Identify which cell holds the provided text, then report its [x, y] central coordinate. 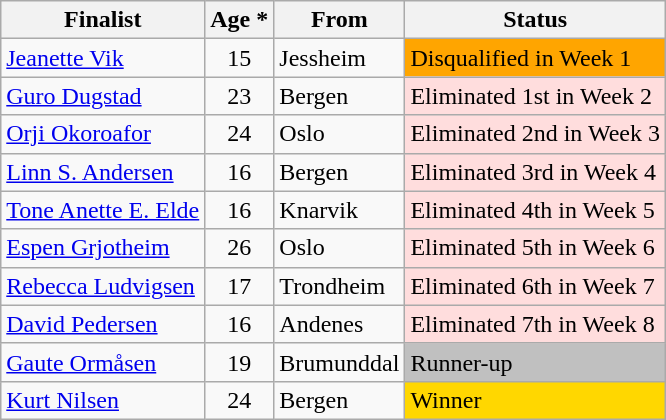
Linn S. Andersen [103, 172]
Orji Okoroafor [103, 134]
19 [240, 362]
Jessheim [340, 58]
Tone Anette E. Elde [103, 210]
Eliminated 6th in Week 7 [536, 286]
Eliminated 2nd in Week 3 [536, 134]
Eliminated 1st in Week 2 [536, 96]
Kurt Nilsen [103, 400]
Eliminated 5th in Week 6 [536, 248]
Disqualified in Week 1 [536, 58]
David Pedersen [103, 324]
Trondheim [340, 286]
Guro Dugstad [103, 96]
Winner [536, 400]
Status [536, 20]
Espen Grjotheim [103, 248]
Eliminated 4th in Week 5 [536, 210]
26 [240, 248]
From [340, 20]
Jeanette Vik [103, 58]
Age * [240, 20]
Knarvik [340, 210]
23 [240, 96]
Brumunddal [340, 362]
Eliminated 3rd in Week 4 [536, 172]
Andenes [340, 324]
Runner-up [536, 362]
Finalist [103, 20]
Gaute Ormåsen [103, 362]
15 [240, 58]
17 [240, 286]
Eliminated 7th in Week 8 [536, 324]
Rebecca Ludvigsen [103, 286]
